Capture the cell that displays the provided text and extract its (X, Y) central coordinate. 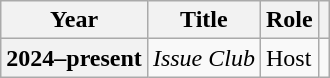
Year (74, 20)
2024–present (74, 58)
Host (289, 58)
Issue Club (204, 58)
Role (289, 20)
Title (204, 20)
